Return the [x, y] coordinate for the center point of the cell that contains the specified text.  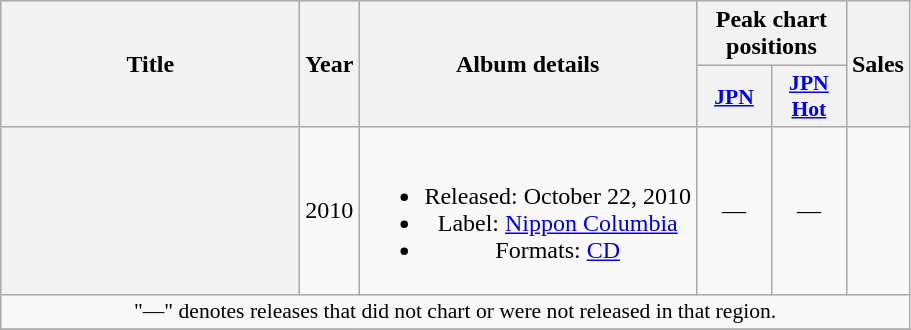
Released: October 22, 2010Label: Nippon ColumbiaFormats: CD [528, 210]
Album details [528, 64]
2010 [330, 210]
Title [150, 64]
JPN [734, 96]
Year [330, 64]
Sales [878, 64]
Peak chart positions [772, 34]
"—" denotes releases that did not chart or were not released in that region. [456, 312]
JPNHot [808, 96]
